Locate the cell with the specified text and output its (x, y) center coordinate. 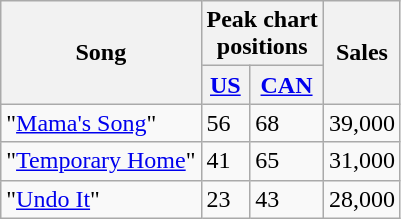
41 (226, 161)
Peak chartpositions (262, 34)
28,000 (362, 199)
68 (287, 123)
"Undo It" (101, 199)
31,000 (362, 161)
23 (226, 199)
65 (287, 161)
"Temporary Home" (101, 161)
43 (287, 199)
Song (101, 52)
"Mama's Song" (101, 123)
56 (226, 123)
CAN (287, 85)
US (226, 85)
Sales (362, 52)
39,000 (362, 123)
